Pinpoint the cell where the given text exists, returning its [x, y] midpoint coordinate. 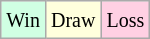
Draw [72, 20]
Win [24, 20]
Loss [126, 20]
